Detect which cell encompasses the target text, then output its (x, y) center coordinate. 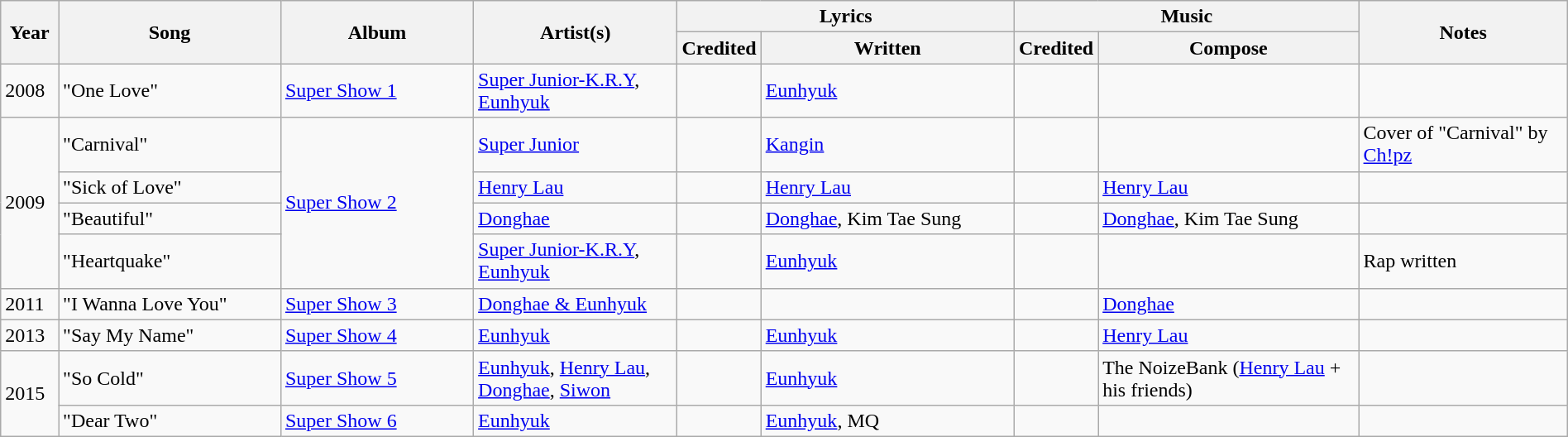
Super Show 3 (377, 304)
"Dear Two" (170, 420)
"One Love" (170, 91)
"I Wanna Love You" (170, 304)
Kangin (887, 144)
"Heartquake" (170, 262)
Super Show 6 (377, 420)
"Carnival" (170, 144)
Song (170, 32)
Artist(s) (576, 32)
2009 (30, 203)
Album (377, 32)
Notes (1463, 32)
2011 (30, 304)
Super Show 1 (377, 91)
Eunhyuk, MQ (887, 420)
Compose (1229, 48)
Super Show 2 (377, 203)
"Say My Name" (170, 335)
"Sick of Love" (170, 187)
Written (887, 48)
Super Junior (576, 144)
"So Cold" (170, 377)
Super Show 5 (377, 377)
Rap written (1463, 262)
Donghae & Eunhyuk (576, 304)
2013 (30, 335)
2008 (30, 91)
Music (1186, 17)
Year (30, 32)
The NoizeBank (Henry Lau + his friends) (1229, 377)
Cover of "Carnival" by Ch!pz (1463, 144)
"Beautiful" (170, 218)
Eunhyuk, Henry Lau, Donghae, Siwon (576, 377)
Lyrics (845, 17)
2015 (30, 394)
Super Show 4 (377, 335)
